From the cell containing the given text, extract its center point as (x, y) coordinate. 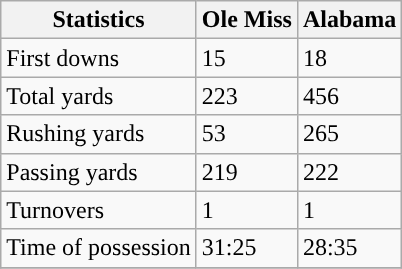
265 (349, 134)
First downs (99, 58)
223 (246, 96)
Passing yards (99, 172)
222 (349, 172)
Rushing yards (99, 134)
31:25 (246, 248)
28:35 (349, 248)
Total yards (99, 96)
53 (246, 134)
Statistics (99, 20)
456 (349, 96)
Ole Miss (246, 20)
Turnovers (99, 210)
15 (246, 58)
219 (246, 172)
Time of possession (99, 248)
18 (349, 58)
Alabama (349, 20)
